Output the [x, y] coordinate of the center of the cell containing the given text.  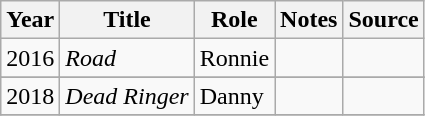
Dead Ringer [127, 96]
2018 [30, 96]
Source [384, 20]
Ronnie [234, 58]
Danny [234, 96]
Year [30, 20]
2016 [30, 58]
Notes [309, 20]
Role [234, 20]
Road [127, 58]
Title [127, 20]
